Find where the given text appears and provide that cell's center as (x, y) coordinate. 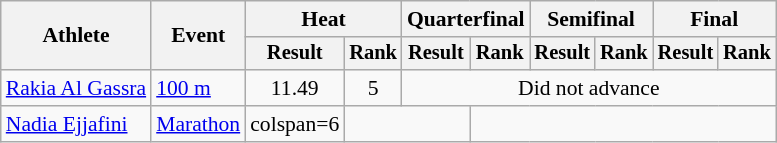
Athlete (76, 36)
Heat (324, 19)
5 (373, 88)
colspan=6 (294, 124)
100 m (198, 88)
Event (198, 36)
Rakia Al Gassra (76, 88)
Quarterfinal (466, 19)
Did not advance (589, 88)
Final (714, 19)
11.49 (294, 88)
Marathon (198, 124)
Semifinal (592, 19)
Nadia Ejjafini (76, 124)
